Pinpoint the cell where the given text exists, returning its (X, Y) midpoint coordinate. 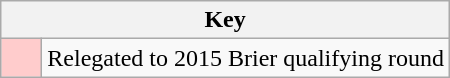
Relegated to 2015 Brier qualifying round (246, 58)
Key (226, 20)
